Return the (x, y) coordinate for the center point of the cell that contains the specified text.  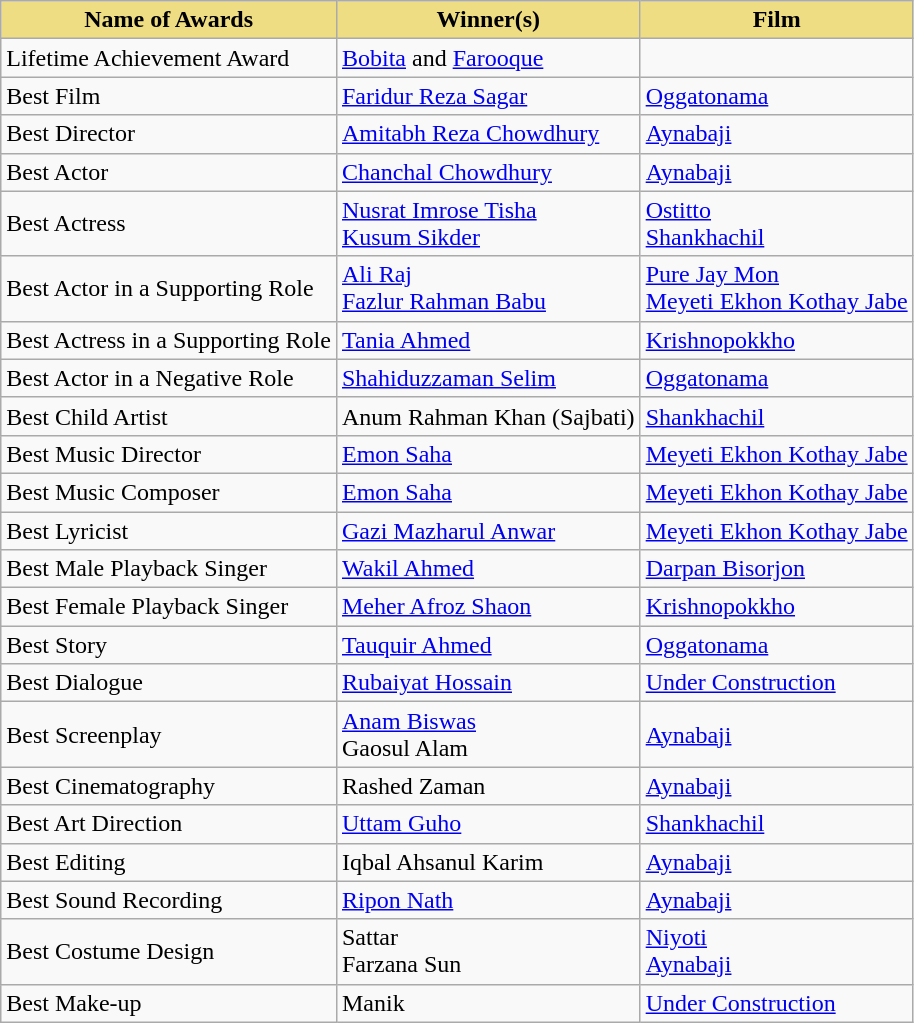
Best Editing (169, 862)
Anum Rahman Khan (Sajbati) (488, 416)
Wakil Ahmed (488, 569)
Best Film (169, 96)
Chanchal Chowdhury (488, 172)
Shahiduzzaman Selim (488, 378)
Best Child Artist (169, 416)
Manik (488, 1003)
Nusrat Imrose TishaKusum Sikder (488, 224)
Meher Afroz Shaon (488, 607)
Best Music Composer (169, 492)
Ripon Nath (488, 900)
Darpan Bisorjon (776, 569)
Anam Biswas Gaosul Alam (488, 734)
Ali Raj Fazlur Rahman Babu (488, 288)
Best Story (169, 645)
Tania Ahmed (488, 340)
Pure Jay Mon Meyeti Ekhon Kothay Jabe (776, 288)
Best Costume Design (169, 952)
Best Make-up (169, 1003)
Best Cinematography (169, 786)
Film (776, 20)
Winner(s) (488, 20)
Faridur Reza Sagar (488, 96)
Best Art Direction (169, 824)
Best Actor (169, 172)
Best Male Playback Singer (169, 569)
Uttam Guho (488, 824)
Lifetime Achievement Award (169, 58)
Best Female Playback Singer (169, 607)
Best Dialogue (169, 683)
Tauquir Ahmed (488, 645)
Amitabh Reza Chowdhury (488, 134)
Gazi Mazharul Anwar (488, 531)
Rashed Zaman (488, 786)
Best Screenplay (169, 734)
Bobita and Farooque (488, 58)
Iqbal Ahsanul Karim (488, 862)
Best Lyricist (169, 531)
Best Director (169, 134)
Best Music Director (169, 454)
Niyoti Aynabaji (776, 952)
Best Sound Recording (169, 900)
Best Actress (169, 224)
Ostitto Shankhachil (776, 224)
Best Actress in a Supporting Role (169, 340)
Sattar Farzana Sun (488, 952)
Best Actor in a Supporting Role (169, 288)
Best Actor in a Negative Role (169, 378)
Name of Awards (169, 20)
Rubaiyat Hossain (488, 683)
